For the text-containing cell, return its midpoint in (X, Y) coordinate format. 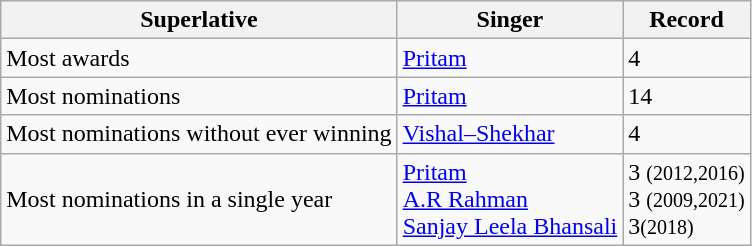
Singer (510, 20)
Most nominations (199, 96)
14 (686, 96)
Most nominations in a single year (199, 199)
PritamA.R RahmanSanjay Leela Bhansali (510, 199)
Record (686, 20)
Superlative (199, 20)
Vishal–Shekhar (510, 134)
Most awards (199, 58)
Most nominations without ever winning (199, 134)
3 (2012,2016)3 (2009,2021)3(2018) (686, 199)
